Locate the cell with the specified text and output its [x, y] center coordinate. 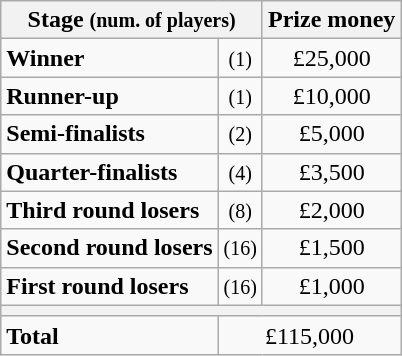
First round losers [110, 286]
(4) [240, 172]
Third round losers [110, 210]
£25,000 [331, 58]
(2) [240, 134]
Prize money [331, 20]
£1,000 [331, 286]
(8) [240, 210]
Quarter-finalists [110, 172]
Winner [110, 58]
£115,000 [310, 335]
£1,500 [331, 248]
Total [110, 335]
£10,000 [331, 96]
Stage (num. of players) [132, 20]
£5,000 [331, 134]
£2,000 [331, 210]
Runner-up [110, 96]
£3,500 [331, 172]
Second round losers [110, 248]
Semi-finalists [110, 134]
